Search for the cell housing the specified text and yield its (x, y) center coordinate. 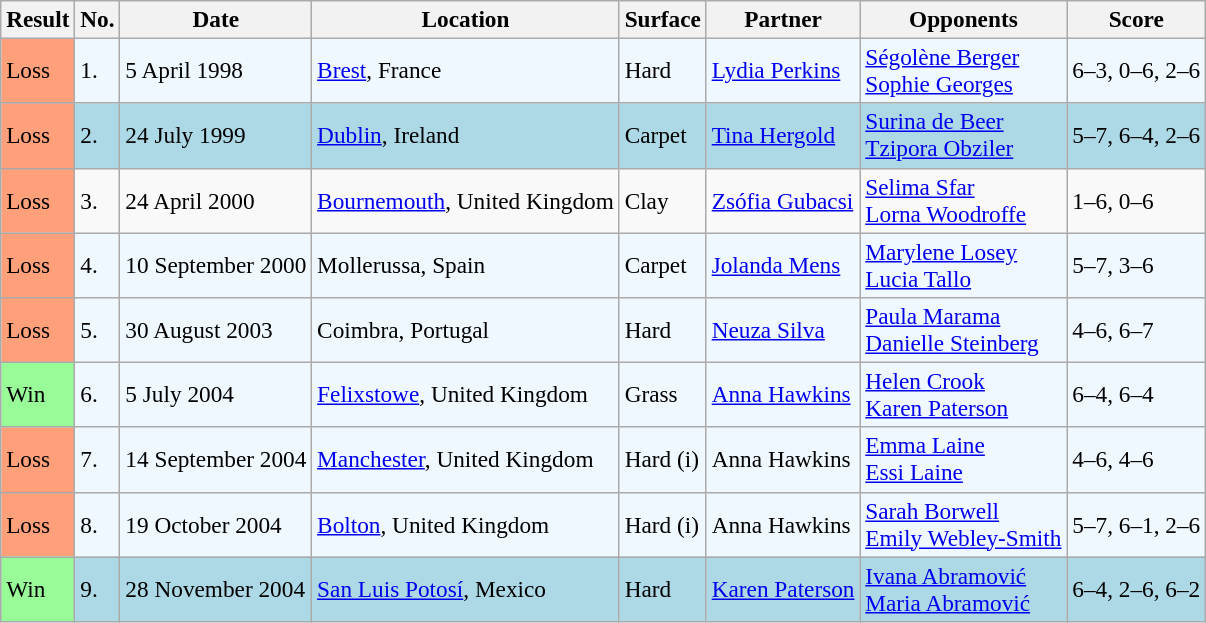
Ivana Abramović Maria Abramović (964, 588)
4–6, 4–6 (1136, 460)
Result (38, 19)
14 September 2004 (216, 460)
9. (98, 588)
Paula Marama Danielle Steinberg (964, 330)
Marylene Losey Lucia Tallo (964, 264)
No. (98, 19)
Surina de Beer Tzipora Obziler (964, 136)
24 April 2000 (216, 200)
Ségolène Berger Sophie Georges (964, 70)
1–6, 0–6 (1136, 200)
5–7, 6–1, 2–6 (1136, 524)
8. (98, 524)
19 October 2004 (216, 524)
Tina Hergold (783, 136)
Felixstowe, United Kingdom (466, 394)
Date (216, 19)
6–4, 6–4 (1136, 394)
1. (98, 70)
24 July 1999 (216, 136)
Mollerussa, Spain (466, 264)
Sarah Borwell Emily Webley-Smith (964, 524)
Grass (662, 394)
Score (1136, 19)
28 November 2004 (216, 588)
San Luis Potosí, Mexico (466, 588)
Zsófia Gubacsi (783, 200)
Surface (662, 19)
5. (98, 330)
6–3, 0–6, 2–6 (1136, 70)
Jolanda Mens (783, 264)
Partner (783, 19)
30 August 2003 (216, 330)
2. (98, 136)
5 July 2004 (216, 394)
5 April 1998 (216, 70)
10 September 2000 (216, 264)
5–7, 3–6 (1136, 264)
Brest, France (466, 70)
Bolton, United Kingdom (466, 524)
Neuza Silva (783, 330)
7. (98, 460)
Clay (662, 200)
5–7, 6–4, 2–6 (1136, 136)
Coimbra, Portugal (466, 330)
6. (98, 394)
Manchester, United Kingdom (466, 460)
4–6, 6–7 (1136, 330)
Karen Paterson (783, 588)
3. (98, 200)
Bournemouth, United Kingdom (466, 200)
4. (98, 264)
Emma Laine Essi Laine (964, 460)
Location (466, 19)
Opponents (964, 19)
Helen Crook Karen Paterson (964, 394)
Lydia Perkins (783, 70)
Dublin, Ireland (466, 136)
Selima Sfar Lorna Woodroffe (964, 200)
6–4, 2–6, 6–2 (1136, 588)
